Find where the given text appears and provide that cell's center as (x, y) coordinate. 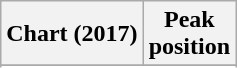
Chart (2017) (72, 34)
Peakposition (189, 34)
